Pinpoint the cell where the given text exists, returning its [X, Y] midpoint coordinate. 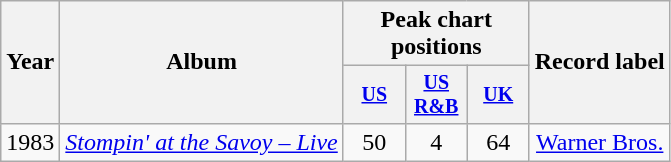
4 [436, 142]
Warner Bros. [600, 142]
64 [498, 142]
Year [30, 62]
Record label [600, 62]
Peak chart positions [436, 34]
50 [374, 142]
Album [202, 62]
USR&B [436, 94]
US [374, 94]
1983 [30, 142]
Stompin' at the Savoy – Live [202, 142]
UK [498, 94]
